Output the (x, y) coordinate of the center of the cell containing the given text.  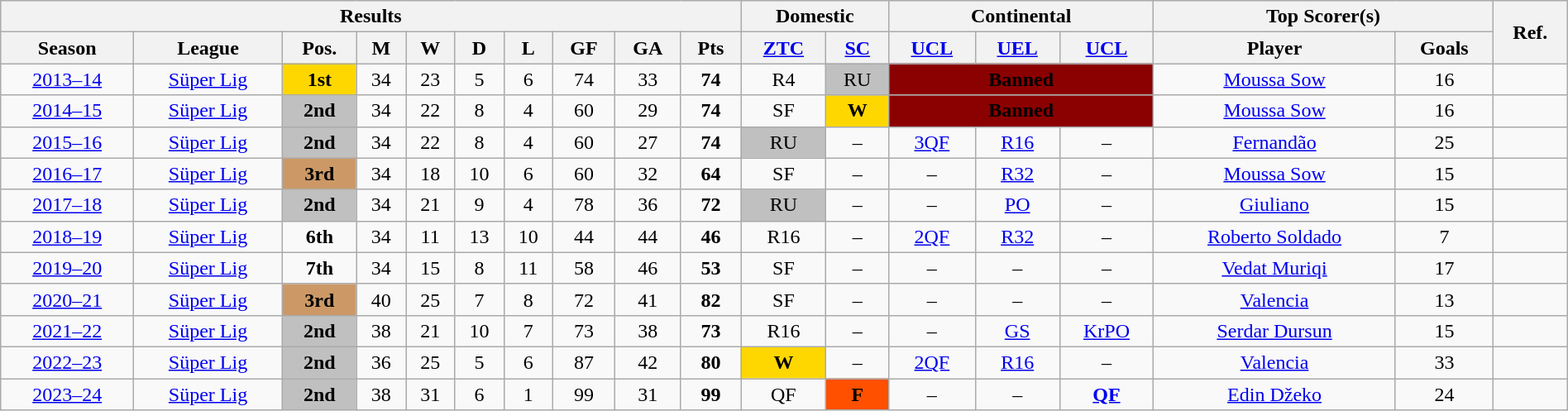
Serdar Dursun (1275, 331)
2017–18 (68, 205)
1st (319, 79)
2019–20 (68, 268)
GF (584, 48)
2016–17 (68, 174)
3QF (932, 142)
GA (648, 48)
29 (648, 111)
7th (319, 268)
40 (380, 299)
Results (370, 17)
League (208, 48)
KrPO (1107, 331)
82 (711, 299)
Edin Džeko (1275, 394)
2022–23 (68, 362)
2021–22 (68, 331)
L (528, 48)
Fernandão (1275, 142)
M (380, 48)
Pts (711, 48)
18 (430, 174)
9 (480, 205)
UEL (1017, 48)
27 (648, 142)
Top Scorer(s) (1323, 17)
GS (1017, 331)
D (480, 48)
PO (1017, 205)
Season (68, 48)
Player (1275, 48)
Roberto Soldado (1275, 237)
42 (648, 362)
Domestic (815, 17)
Pos. (319, 48)
2018–19 (68, 237)
2015–16 (68, 142)
58 (584, 268)
Ref. (1530, 32)
24 (1444, 394)
64 (711, 174)
53 (711, 268)
78 (584, 205)
80 (711, 362)
2023–24 (68, 394)
17 (1444, 268)
6th (319, 237)
SC (858, 48)
2014–15 (68, 111)
Vedat Muriqi (1275, 268)
Continental (1021, 17)
41 (648, 299)
32 (648, 174)
87 (584, 362)
R4 (784, 79)
2020–21 (68, 299)
F (858, 394)
1 (528, 394)
23 (430, 79)
Giuliano (1275, 205)
Goals (1444, 48)
ZTC (784, 48)
2013–14 (68, 79)
